Locate the cell with the specified text and output its (x, y) center coordinate. 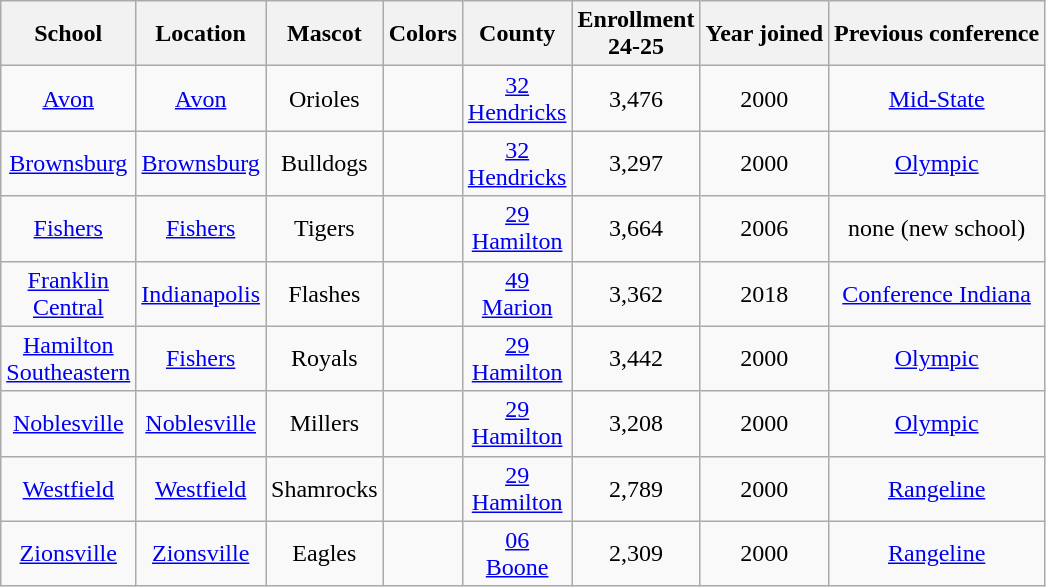
2,789 (636, 488)
Indianapolis (201, 294)
Orioles (325, 98)
Royals (325, 358)
2006 (764, 228)
School (68, 34)
Flashes (325, 294)
Mascot (325, 34)
2,309 (636, 554)
Enrollment 24-25 (636, 34)
Tigers (325, 228)
06 Boone (517, 554)
3,476 (636, 98)
Conference Indiana (937, 294)
Hamilton Southeastern (68, 358)
3,442 (636, 358)
none (new school) (937, 228)
49 Marion (517, 294)
3,362 (636, 294)
Location (201, 34)
Eagles (325, 554)
3,664 (636, 228)
Bulldogs (325, 164)
Millers (325, 424)
County (517, 34)
Shamrocks (325, 488)
3,208 (636, 424)
Franklin Central (68, 294)
Previous conference (937, 34)
Colors (422, 34)
2018 (764, 294)
3,297 (636, 164)
Year joined (764, 34)
Mid-State (937, 98)
